Find where the given text appears and provide that cell's center as (x, y) coordinate. 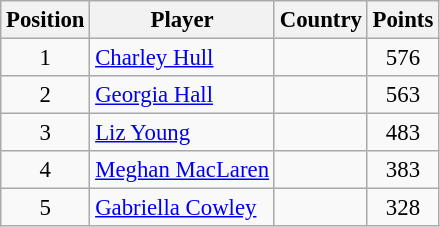
383 (402, 170)
Liz Young (182, 133)
Points (402, 20)
2 (46, 95)
563 (402, 95)
3 (46, 133)
5 (46, 208)
Georgia Hall (182, 95)
Gabriella Cowley (182, 208)
1 (46, 58)
Meghan MacLaren (182, 170)
Country (320, 20)
Charley Hull (182, 58)
328 (402, 208)
483 (402, 133)
4 (46, 170)
Position (46, 20)
Player (182, 20)
576 (402, 58)
